Capture the cell that displays the provided text and extract its (x, y) central coordinate. 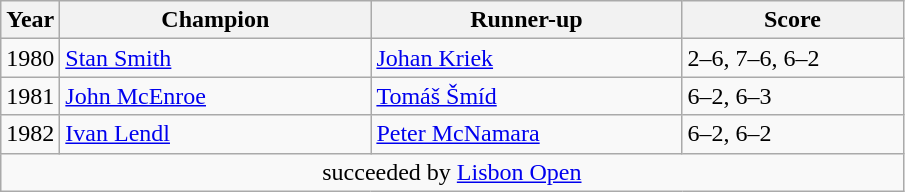
1980 (30, 58)
Johan Kriek (526, 58)
2–6, 7–6, 6–2 (792, 58)
Ivan Lendl (216, 134)
6–2, 6–2 (792, 134)
Stan Smith (216, 58)
Peter McNamara (526, 134)
1982 (30, 134)
Runner-up (526, 20)
Year (30, 20)
6–2, 6–3 (792, 96)
Score (792, 20)
succeeded by Lisbon Open (452, 172)
1981 (30, 96)
Tomáš Šmíd (526, 96)
Champion (216, 20)
John McEnroe (216, 96)
